From the cell containing the given text, extract its center point as (x, y) coordinate. 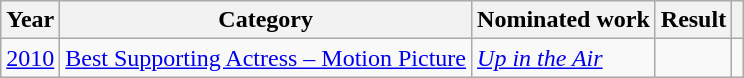
Up in the Air (564, 58)
Nominated work (564, 20)
Best Supporting Actress – Motion Picture (266, 58)
2010 (30, 58)
Result (693, 20)
Year (30, 20)
Category (266, 20)
